For the text-containing cell, return its midpoint in [x, y] coordinate format. 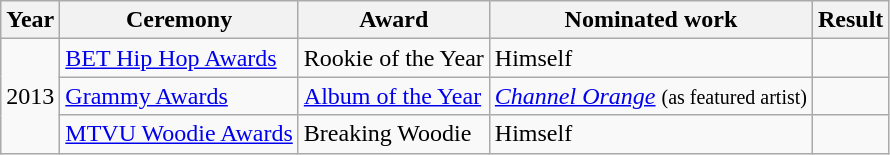
Rookie of the Year [394, 58]
Result [850, 20]
Breaking Woodie [394, 134]
Ceremony [179, 20]
Award [394, 20]
MTVU Woodie Awards [179, 134]
BET Hip Hop Awards [179, 58]
Nominated work [650, 20]
2013 [30, 96]
Grammy Awards [179, 96]
Year [30, 20]
Album of the Year [394, 96]
Channel Orange (as featured artist) [650, 96]
